Scan for the cell matching the given text and deliver its (x, y) coordinate at center. 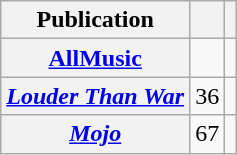
Mojo (96, 134)
Louder Than War (96, 96)
Publication (96, 20)
67 (208, 134)
AllMusic (96, 58)
36 (208, 96)
